Capture the cell that displays the provided text and extract its [X, Y] central coordinate. 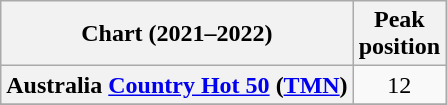
Chart (2021–2022) [177, 34]
Peakposition [399, 34]
Australia Country Hot 50 (TMN) [177, 85]
12 [399, 85]
